From the cell containing the given text, extract its center point as [X, Y] coordinate. 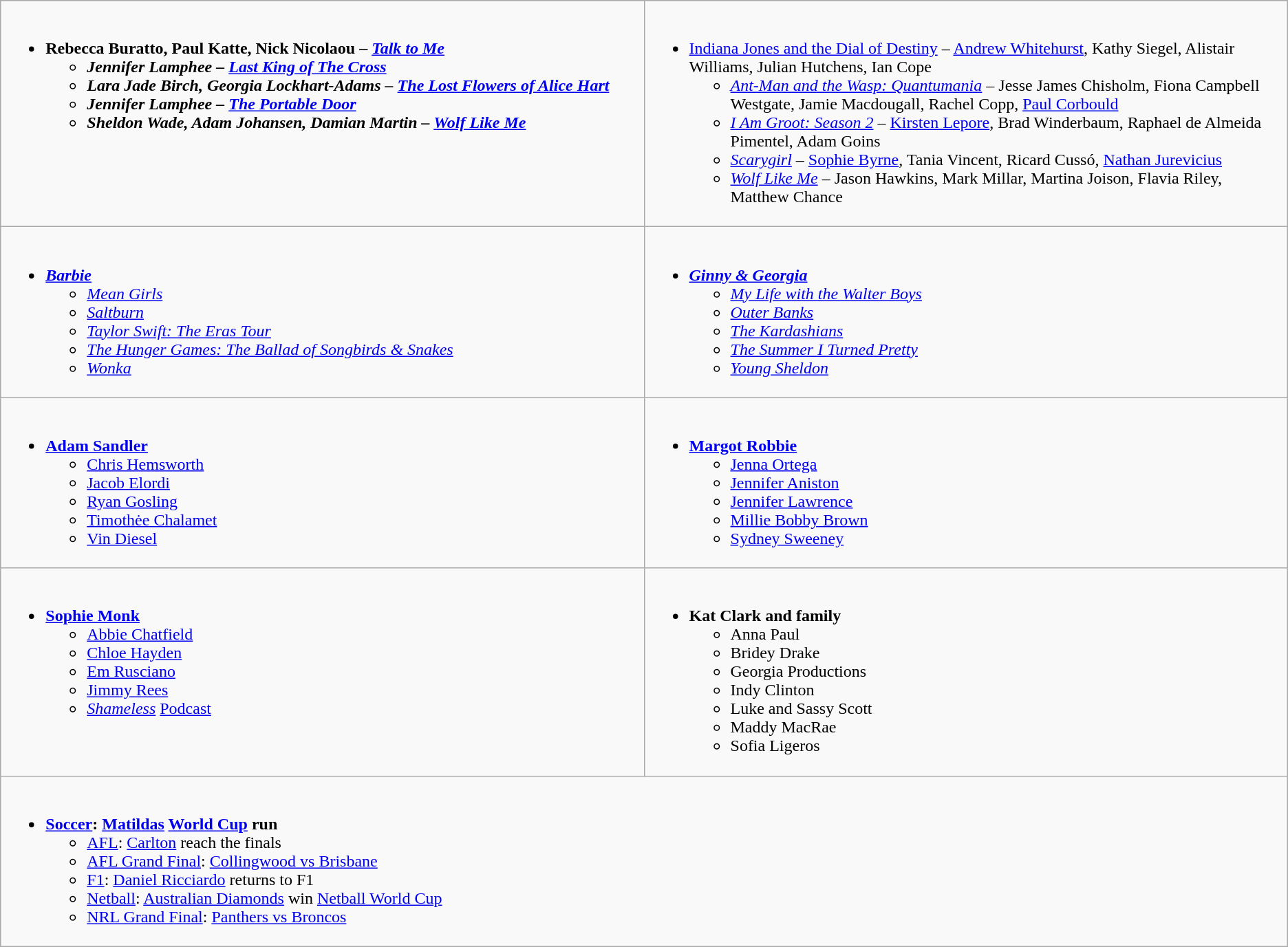
BarbieMean GirlsSaltburnTaylor Swift: The Eras TourThe Hunger Games: The Ballad of Songbirds & SnakesWonka [322, 312]
Kat Clark and familyAnna PaulBridey DrakeGeorgia ProductionsIndy ClintonLuke and Sassy ScottMaddy MacRaeSofia Ligeros [966, 672]
Adam SandlerChris HemsworthJacob ElordiRyan GoslingTimothėe ChalametVin Diesel [322, 483]
Margot RobbieJenna OrtegaJennifer AnistonJennifer LawrenceMillie Bobby BrownSydney Sweeney [966, 483]
Ginny & GeorgiaMy Life with the Walter BoysOuter BanksThe KardashiansThe Summer I Turned PrettyYoung Sheldon [966, 312]
Sophie MonkAbbie ChatfieldChloe HaydenEm RuscianoJimmy ReesShameless Podcast [322, 672]
